Return the (X, Y) coordinate for the center point of the cell that contains the specified text.  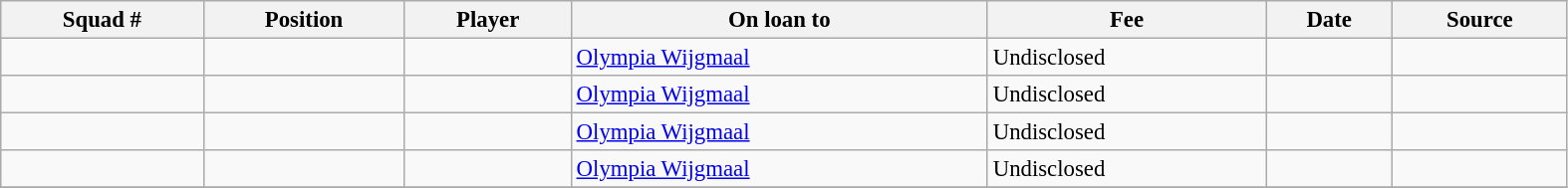
Source (1480, 20)
On loan to (779, 20)
Fee (1126, 20)
Squad # (102, 20)
Position (304, 20)
Player (488, 20)
Date (1329, 20)
